Determine the [x, y] coordinate at the center of the cell enclosing the given text.  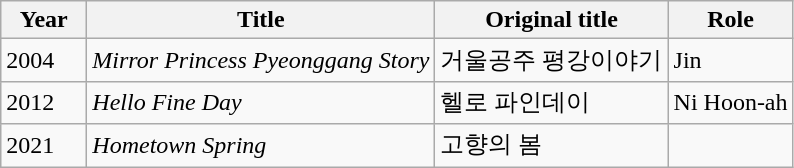
Year [44, 20]
Hometown Spring [261, 146]
고향의 봄 [552, 146]
Ni Hoon-ah [730, 102]
Mirror Princess Pyeonggang Story [261, 60]
Original title [552, 20]
2021 [44, 146]
Jin [730, 60]
Hello Fine Day [261, 102]
거울공주 평강이야기 [552, 60]
2012 [44, 102]
Title [261, 20]
2004 [44, 60]
헬로 파인데이 [552, 102]
Role [730, 20]
